Identify which cell holds the provided text, then report its (X, Y) central coordinate. 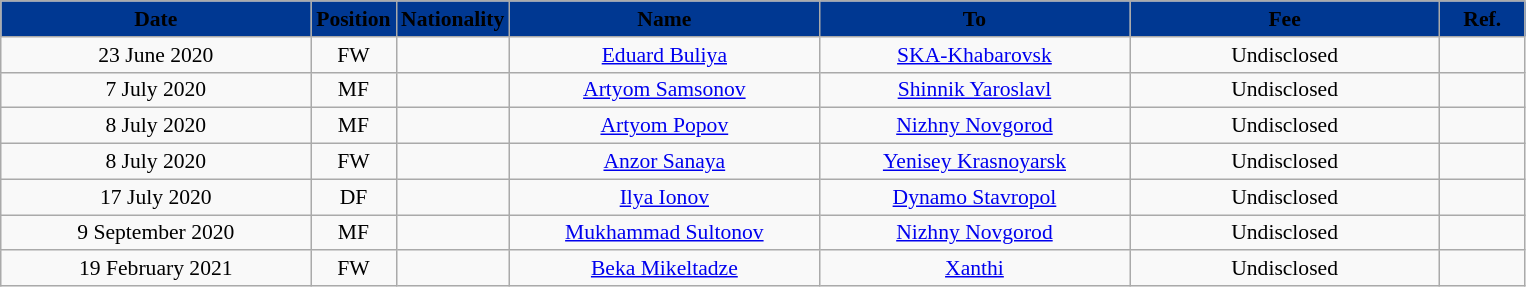
SKA-Khabarovsk (974, 55)
7 July 2020 (156, 90)
Xanthi (974, 269)
Artyom Samsonov (664, 90)
9 September 2020 (156, 233)
Date (156, 19)
17 July 2020 (156, 197)
Mukhammad Sultonov (664, 233)
23 June 2020 (156, 55)
Ref. (1482, 19)
Eduard Buliya (664, 55)
Beka Mikeltadze (664, 269)
Fee (1285, 19)
Shinnik Yaroslavl (974, 90)
Yenisey Krasnoyarsk (974, 162)
Artyom Popov (664, 126)
Position (354, 19)
Anzor Sanaya (664, 162)
Name (664, 19)
DF (354, 197)
To (974, 19)
Ilya Ionov (664, 197)
Dynamo Stavropol (974, 197)
19 February 2021 (156, 269)
Nationality (452, 19)
